Detect which cell encompasses the target text, then output its (x, y) center coordinate. 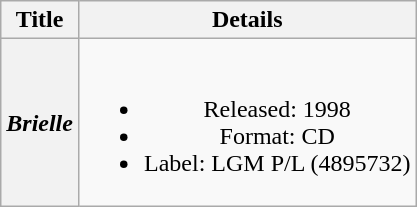
Brielle (40, 122)
Title (40, 20)
Details (246, 20)
Released: 1998Format: CDLabel: LGM P/L (4895732) (246, 122)
